Find where the given text appears and provide that cell's center as (x, y) coordinate. 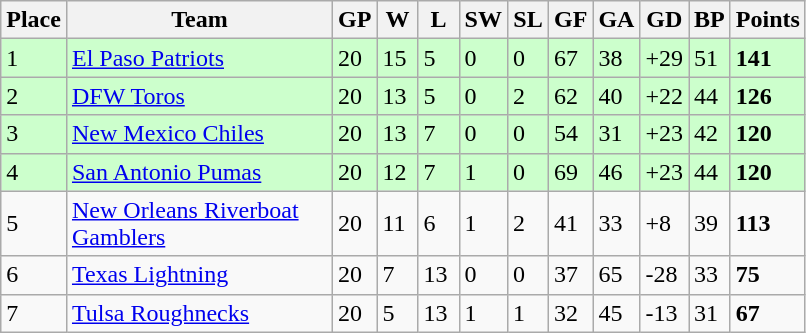
SL (528, 20)
4 (34, 172)
San Antonio Pumas (199, 172)
141 (768, 58)
+22 (664, 96)
GA (616, 20)
New Mexico Chiles (199, 134)
W (398, 20)
54 (571, 134)
SW (483, 20)
41 (571, 224)
75 (768, 275)
GP (355, 20)
-13 (664, 313)
39 (710, 224)
37 (571, 275)
GF (571, 20)
32 (571, 313)
12 (398, 172)
69 (571, 172)
126 (768, 96)
New Orleans Riverboat Gamblers (199, 224)
DFW Toros (199, 96)
Place (34, 20)
+29 (664, 58)
46 (616, 172)
62 (571, 96)
113 (768, 224)
Points (768, 20)
15 (398, 58)
40 (616, 96)
Tulsa Roughnecks (199, 313)
51 (710, 58)
45 (616, 313)
BP (710, 20)
Team (199, 20)
3 (34, 134)
42 (710, 134)
65 (616, 275)
38 (616, 58)
El Paso Patriots (199, 58)
-28 (664, 275)
L (438, 20)
+8 (664, 224)
GD (664, 20)
Texas Lightning (199, 275)
11 (398, 224)
